Return the [x, y] coordinate for the center point of the cell that contains the specified text.  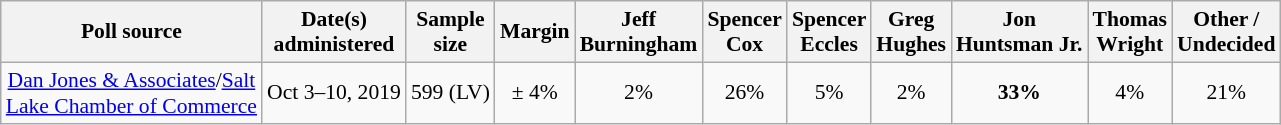
21% [1226, 92]
JeffBurningham [639, 32]
33% [1019, 92]
SpencerCox [744, 32]
Samplesize [450, 32]
GregHughes [911, 32]
Oct 3–10, 2019 [334, 92]
ThomasWright [1130, 32]
SpencerEccles [829, 32]
Dan Jones & Associates/SaltLake Chamber of Commerce [132, 92]
26% [744, 92]
± 4% [535, 92]
Margin [535, 32]
JonHuntsman Jr. [1019, 32]
Other /Undecided [1226, 32]
Date(s)administered [334, 32]
599 (LV) [450, 92]
Poll source [132, 32]
4% [1130, 92]
5% [829, 92]
